Pinpoint the cell where the given text exists, returning its [X, Y] midpoint coordinate. 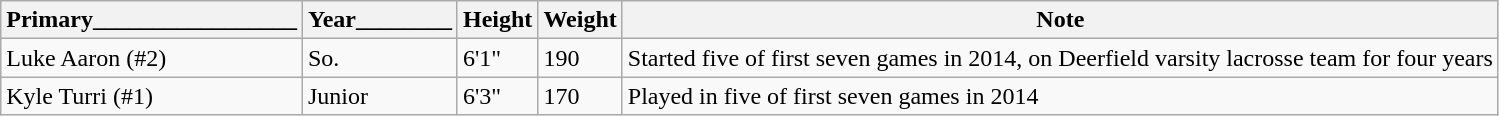
Weight [580, 20]
So. [380, 58]
Year________ [380, 20]
Height [497, 20]
Junior [380, 96]
Note [1060, 20]
Kyle Turri (#1) [152, 96]
6'1" [497, 58]
170 [580, 96]
Played in five of first seven games in 2014 [1060, 96]
Primary_________________ [152, 20]
Started five of first seven games in 2014, on Deerfield varsity lacrosse team for four years [1060, 58]
190 [580, 58]
6'3" [497, 96]
Luke Aaron (#2) [152, 58]
